Search for the cell housing the specified text and yield its [x, y] center coordinate. 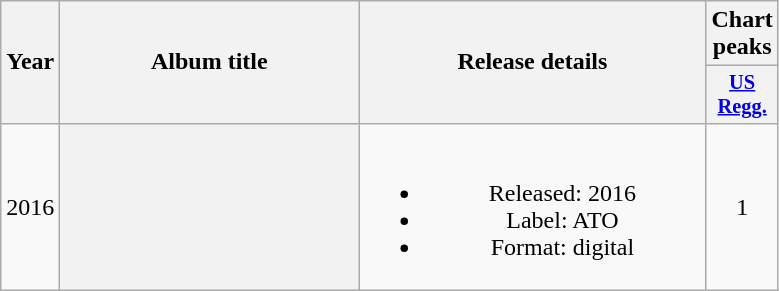
Released: 2016Label: ATOFormat: digital [532, 206]
2016 [30, 206]
1 [742, 206]
Album title [210, 62]
Chart peaks [742, 34]
USRegg. [742, 95]
Release details [532, 62]
Year [30, 62]
